Detect which cell encompasses the target text, then output its [X, Y] center coordinate. 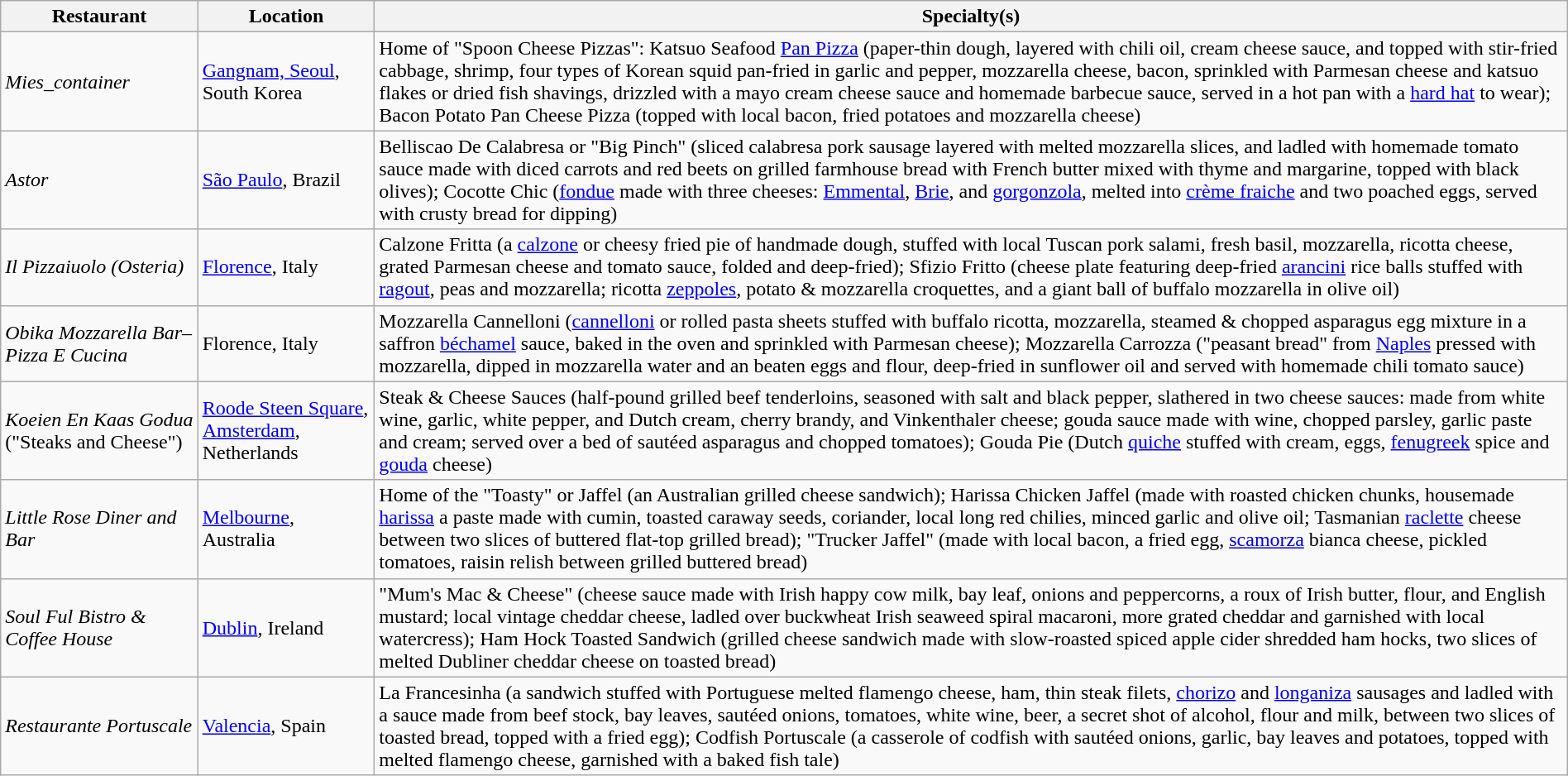
Obika Mozzarella Bar–Pizza E Cucina [99, 343]
Location [286, 17]
Dublin, Ireland [286, 627]
Astor [99, 180]
Restaurant [99, 17]
Little Rose Diner and Bar [99, 529]
Il Pizzaiuolo (Osteria) [99, 267]
Roode Steen Square, Amsterdam, Netherlands [286, 430]
Melbourne, Australia [286, 529]
Mies_container [99, 81]
Koeien En Kaas Godua ("Steaks and Cheese") [99, 430]
São Paulo, Brazil [286, 180]
Restaurante Portuscale [99, 726]
Specialty(s) [971, 17]
Soul Ful Bistro & Coffee House [99, 627]
Gangnam, Seoul, South Korea [286, 81]
Valencia, Spain [286, 726]
